From the cell containing the given text, extract its center point as (X, Y) coordinate. 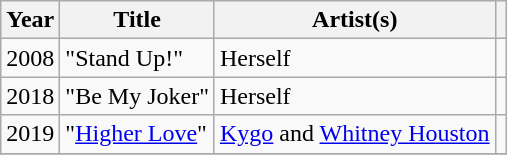
"Be My Joker" (138, 96)
2019 (30, 134)
"Higher Love" (138, 134)
Title (138, 20)
Year (30, 20)
2018 (30, 96)
Artist(s) (354, 20)
"Stand Up!" (138, 58)
Kygo and Whitney Houston (354, 134)
2008 (30, 58)
